Provide the (X, Y) coordinate of the cell's center where the given text is located.  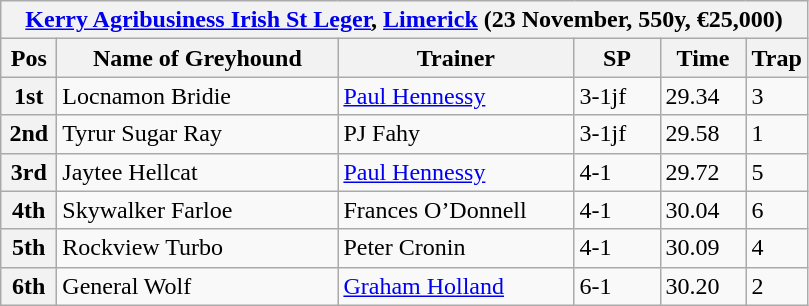
Rockview Turbo (198, 248)
Time (703, 58)
Kerry Agribusiness Irish St Leger, Limerick (23 November, 550y, €25,000) (404, 20)
Skywalker Farloe (198, 210)
Jaytee Hellcat (198, 172)
General Wolf (198, 286)
1 (776, 134)
3 (776, 96)
Tyrur Sugar Ray (198, 134)
Graham Holland (456, 286)
Name of Greyhound (198, 58)
2nd (29, 134)
Peter Cronin (456, 248)
Trap (776, 58)
5 (776, 172)
6th (29, 286)
6-1 (617, 286)
4th (29, 210)
Frances O’Donnell (456, 210)
Locnamon Bridie (198, 96)
29.72 (703, 172)
PJ Fahy (456, 134)
5th (29, 248)
30.09 (703, 248)
30.04 (703, 210)
Trainer (456, 58)
Pos (29, 58)
6 (776, 210)
1st (29, 96)
29.34 (703, 96)
29.58 (703, 134)
SP (617, 58)
3rd (29, 172)
4 (776, 248)
30.20 (703, 286)
2 (776, 286)
